Pinpoint the cell where the given text exists, returning its (X, Y) midpoint coordinate. 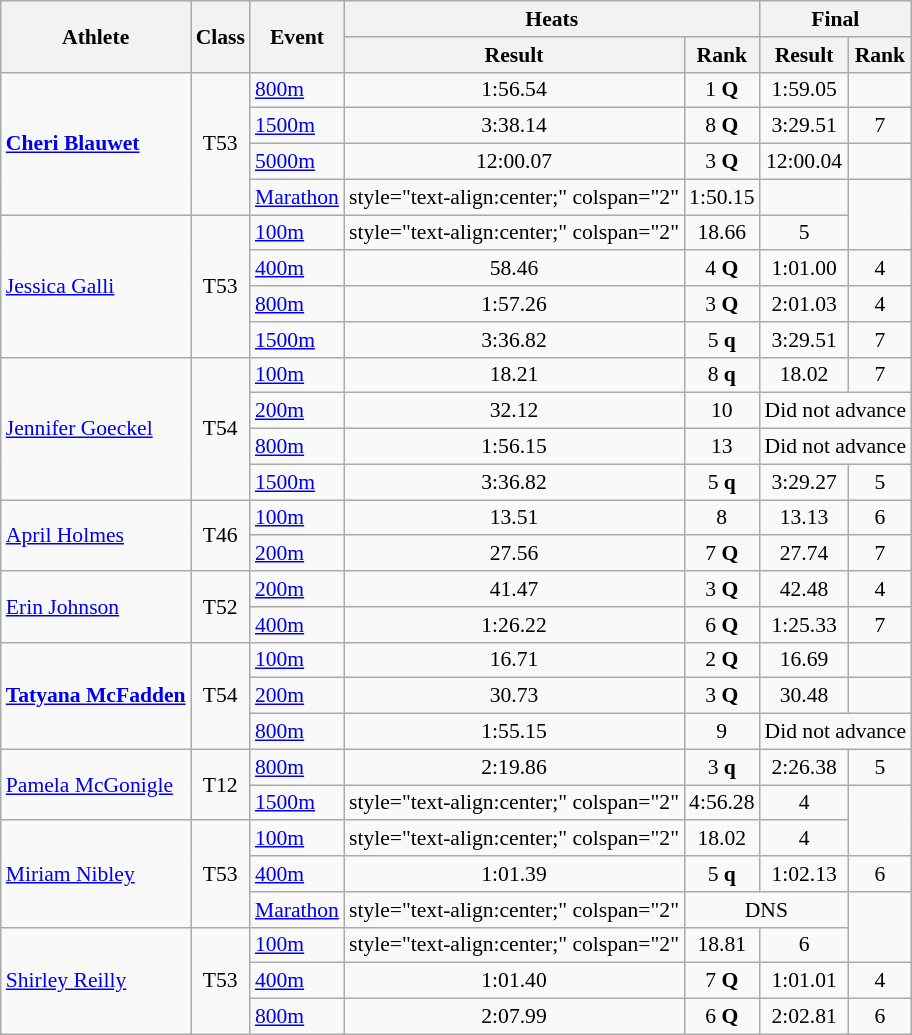
Heats (552, 19)
8 Q (722, 126)
2:19.86 (514, 767)
1:56.15 (514, 447)
1:26.22 (514, 625)
1:56.54 (514, 90)
32.12 (514, 411)
4:56.28 (722, 803)
Shirley Reilly (96, 980)
Erin Johnson (96, 606)
1:01.39 (514, 874)
5000m (297, 162)
27.56 (514, 554)
58.46 (514, 269)
16.69 (804, 660)
12:00.04 (804, 162)
Final (836, 19)
Class (220, 36)
Athlete (96, 36)
1:55.15 (514, 732)
1:01.00 (804, 269)
1:59.05 (804, 90)
T12 (220, 784)
2:01.03 (804, 304)
Cheri Blauwet (96, 143)
8 q (722, 375)
Jennifer Goeckel (96, 428)
13.51 (514, 518)
2:07.99 (514, 1017)
13 (722, 447)
10 (722, 411)
1:50.15 (722, 197)
1:57.26 (514, 304)
30.73 (514, 696)
12:00.07 (514, 162)
Pamela McGonigle (96, 784)
1:01.01 (804, 981)
18.81 (722, 945)
27.74 (804, 554)
3 q (722, 767)
13.13 (804, 518)
9 (722, 732)
30.48 (804, 696)
42.48 (804, 589)
2:26.38 (804, 767)
3:29.27 (804, 482)
18.21 (514, 375)
2 Q (722, 660)
Miriam Nibley (96, 874)
1:01.40 (514, 981)
1:25.33 (804, 625)
8 (722, 518)
4 Q (722, 269)
16.71 (514, 660)
2:02.81 (804, 1017)
18.66 (722, 233)
Tatyana McFadden (96, 696)
1 Q (722, 90)
3:38.14 (514, 126)
T52 (220, 606)
DNS (766, 910)
41.47 (514, 589)
T46 (220, 536)
Jessica Galli (96, 286)
April Holmes (96, 536)
Event (297, 36)
1:02.13 (804, 874)
